Find where the given text appears and provide that cell's center as [x, y] coordinate. 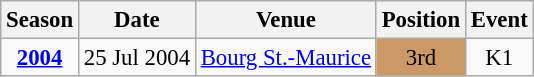
25 Jul 2004 [136, 58]
Event [499, 20]
3rd [420, 58]
K1 [499, 58]
Position [420, 20]
Date [136, 20]
Bourg St.-Maurice [286, 58]
Season [40, 20]
Venue [286, 20]
2004 [40, 58]
